Output the [x, y] coordinate of the center of the cell containing the given text.  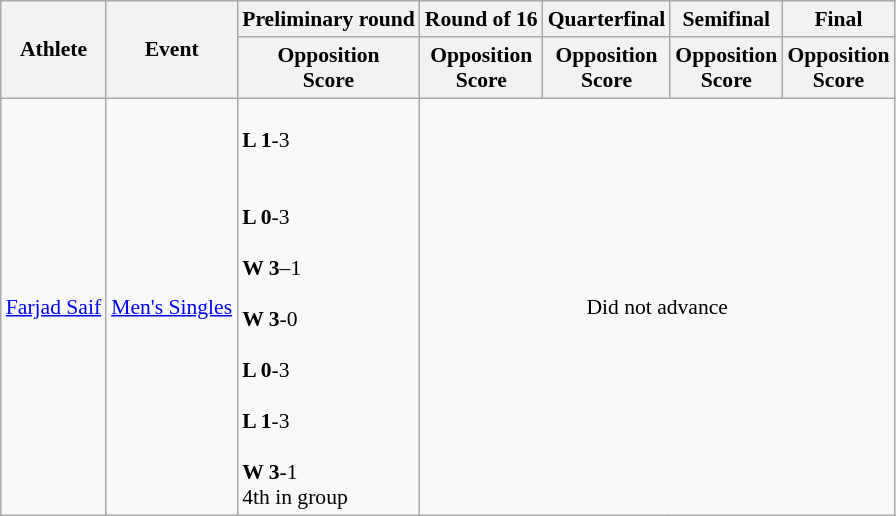
Athlete [54, 50]
Quarterfinal [607, 19]
Men's Singles [172, 307]
Final [838, 19]
Preliminary round [328, 19]
Round of 16 [482, 19]
L 1-3L 0-3 W 3–1 W 3-0 L 0-3 L 1-3 W 3-14th in group [328, 307]
Event [172, 50]
Farjad Saif [54, 307]
Did not advance [658, 307]
Semifinal [726, 19]
